Pinpoint the cell where the given text exists, returning its [x, y] midpoint coordinate. 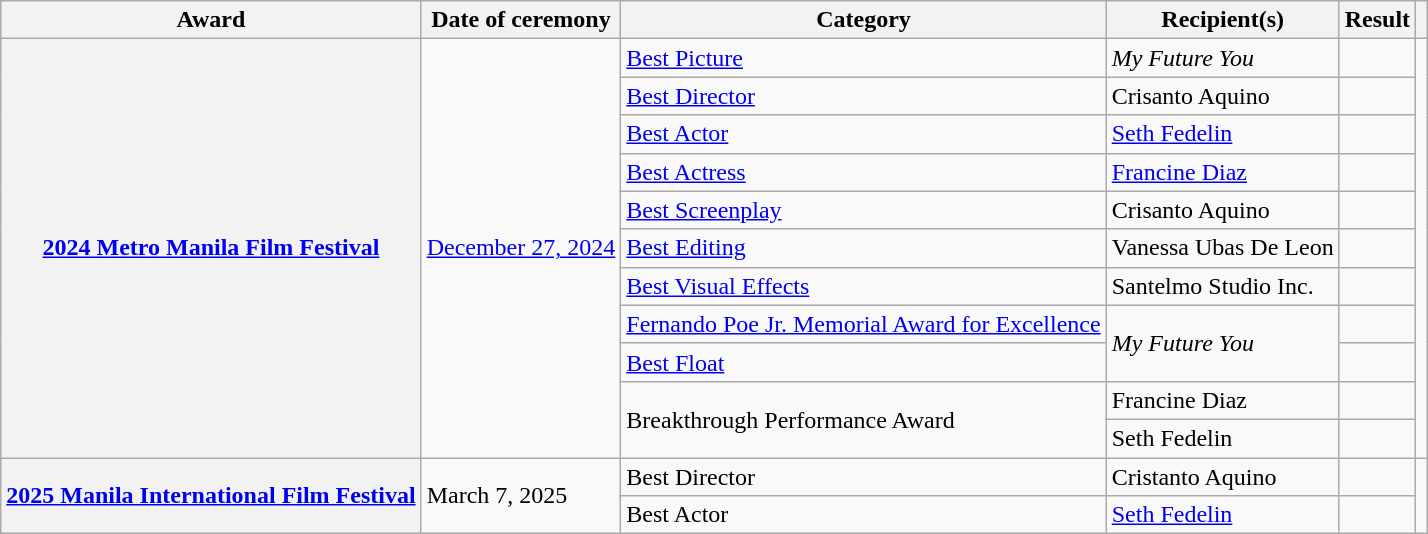
Recipient(s) [1222, 20]
Santelmo Studio Inc. [1222, 286]
Fernando Poe Jr. Memorial Award for Excellence [864, 324]
Award [211, 20]
2025 Manila International Film Festival [211, 496]
Best Screenplay [864, 210]
Result [1377, 20]
Date of ceremony [521, 20]
Best Editing [864, 248]
Breakthrough Performance Award [864, 419]
March 7, 2025 [521, 496]
Category [864, 20]
December 27, 2024 [521, 248]
Cristanto Aquino [1222, 477]
Best Float [864, 362]
Best Picture [864, 58]
Best Visual Effects [864, 286]
2024 Metro Manila Film Festival [211, 248]
Best Actress [864, 172]
Vanessa Ubas De Leon [1222, 248]
